Scan for the cell matching the given text and deliver its [X, Y] coordinate at center. 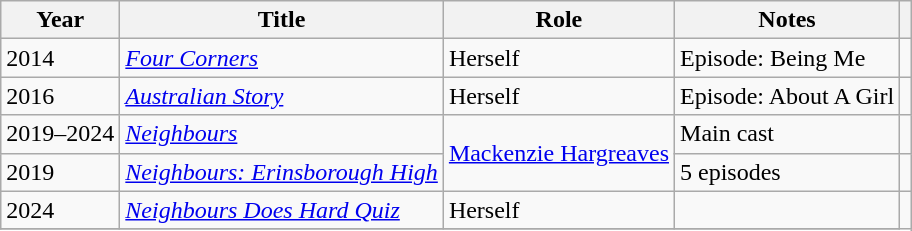
2019 [60, 172]
Episode: About A Girl [788, 96]
5 episodes [788, 172]
Four Corners [282, 58]
Neighbours [282, 134]
2016 [60, 96]
2019–2024 [60, 134]
2024 [60, 210]
Neighbours Does Hard Quiz [282, 210]
Episode: Being Me [788, 58]
Main cast [788, 134]
Year [60, 20]
Australian Story [282, 96]
Role [558, 20]
Notes [788, 20]
2014 [60, 58]
Title [282, 20]
Neighbours: Erinsborough High [282, 172]
Mackenzie Hargreaves [558, 153]
